Scan for the cell matching the given text and deliver its [x, y] coordinate at center. 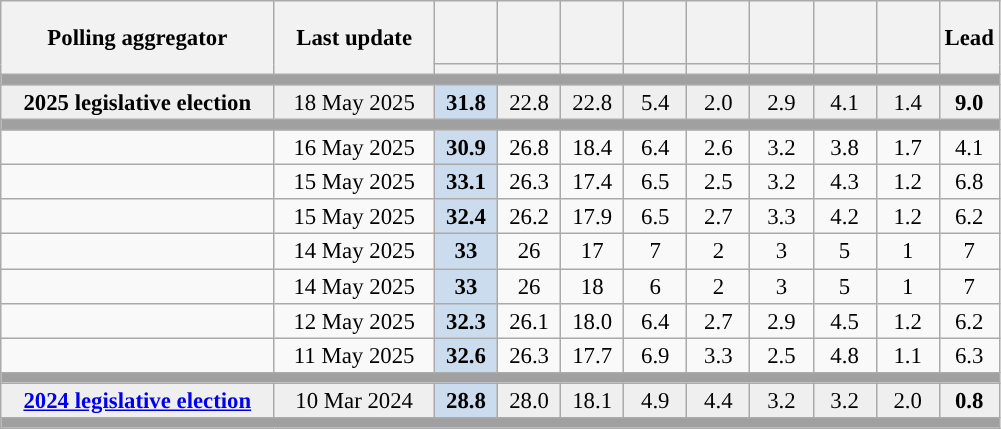
26.2 [530, 218]
6.3 [969, 356]
28.8 [466, 400]
1.1 [908, 356]
Lead [969, 38]
4.9 [656, 400]
31.8 [466, 102]
16 May 2025 [354, 148]
26.1 [530, 320]
28.0 [530, 400]
30.9 [466, 148]
26.8 [530, 148]
32.3 [466, 320]
17.9 [592, 218]
18 May 2025 [354, 102]
17.7 [592, 356]
18 [592, 286]
4.5 [844, 320]
32.6 [466, 356]
9.0 [969, 102]
17.4 [592, 182]
4.8 [844, 356]
1.4 [908, 102]
32.4 [466, 218]
18.4 [592, 148]
18.1 [592, 400]
5.4 [656, 102]
4.2 [844, 218]
4.4 [718, 400]
6.9 [656, 356]
17 [592, 252]
12 May 2025 [354, 320]
18.0 [592, 320]
2025 legislative election [138, 102]
0.8 [969, 400]
6.8 [969, 182]
11 May 2025 [354, 356]
10 Mar 2024 [354, 400]
Polling aggregator [138, 38]
1.7 [908, 148]
33.1 [466, 182]
4.3 [844, 182]
2.6 [718, 148]
2024 legislative election [138, 400]
Last update [354, 38]
3.8 [844, 148]
6 [656, 286]
